From the cell containing the given text, extract its center point as (X, Y) coordinate. 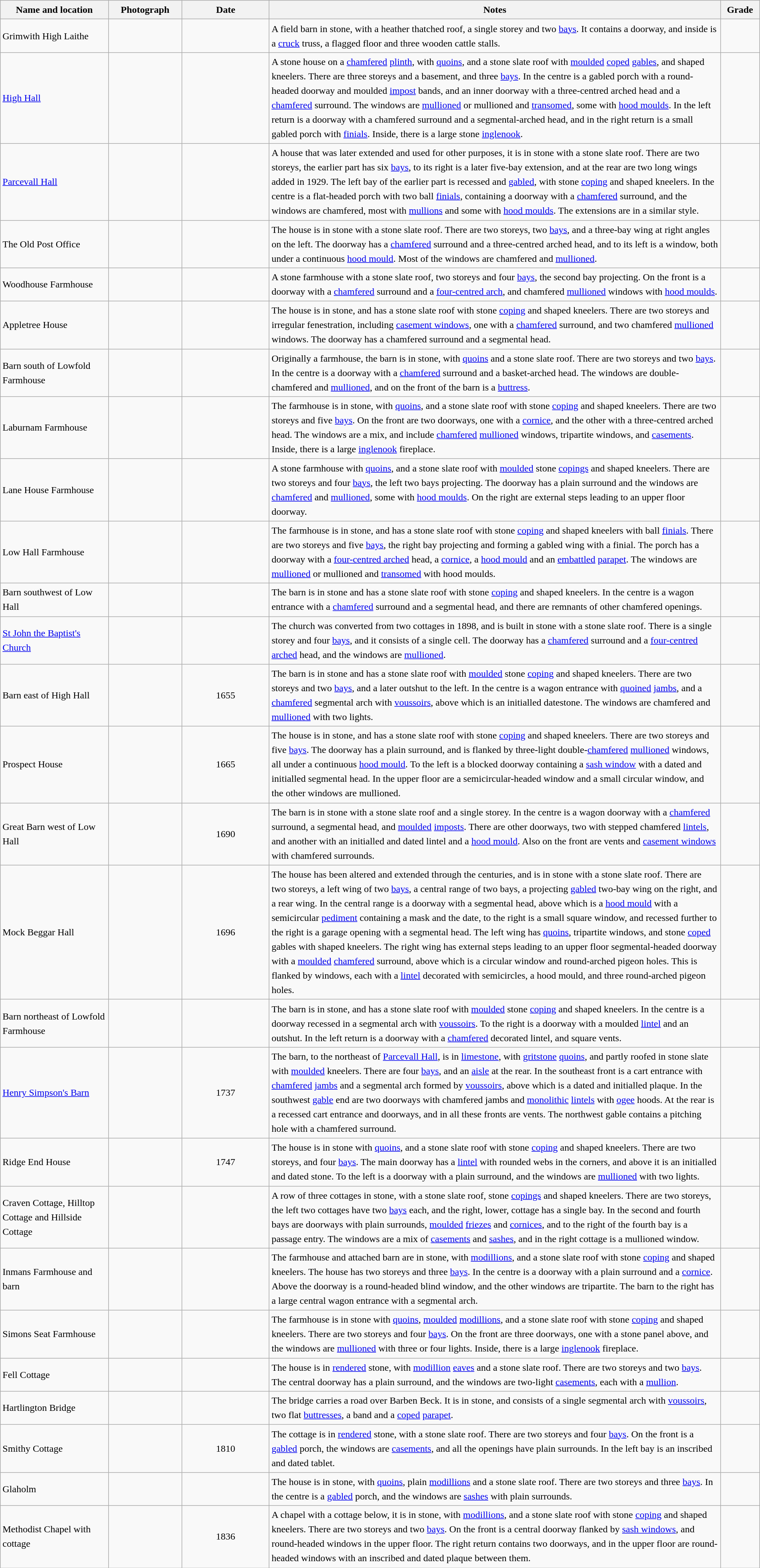
Glaholm (55, 1489)
1810 (226, 1448)
Simons Seat Farmhouse (55, 1334)
Barn southwest of Low Hall (55, 600)
Ridge End House (55, 1162)
1690 (226, 834)
Name and location (55, 10)
Prospect House (55, 765)
1747 (226, 1162)
Parcevall Hall (55, 182)
Lane House Farmhouse (55, 490)
Grimwith High Laithe (55, 36)
Smithy Cottage (55, 1448)
Mock Beggar Hall (55, 933)
1655 (226, 695)
1836 (226, 1536)
The Old Post Office (55, 244)
Low Hall Farmhouse (55, 552)
Methodist Chapel with cottage (55, 1536)
Henry Simpson's Barn (55, 1093)
Hartlington Bridge (55, 1408)
1737 (226, 1093)
High Hall (55, 98)
Photograph (145, 10)
Notes (495, 10)
Barn south of Lowfold Farmhouse (55, 373)
Laburnam Farmhouse (55, 427)
Grade (740, 10)
Date (226, 10)
Appletree House (55, 325)
Inmans Farmhouse and barn (55, 1279)
St John the Baptist's Church (55, 641)
Barn northeast of Lowfold Farmhouse (55, 1023)
1665 (226, 765)
Woodhouse Farmhouse (55, 285)
Barn east of High Hall (55, 695)
Craven Cottage, Hilltop Cottage and Hillside Cottage (55, 1217)
1696 (226, 933)
Great Barn west of Low Hall (55, 834)
Fell Cottage (55, 1374)
